Scan for the cell matching the given text and deliver its (x, y) coordinate at center. 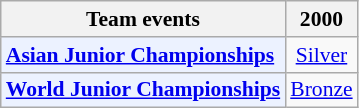
2000 (321, 19)
Asian Junior Championships (143, 55)
World Junior Championships (143, 90)
Silver (321, 55)
Team events (143, 19)
Bronze (321, 90)
